Scan for the cell matching the given text and deliver its [X, Y] coordinate at center. 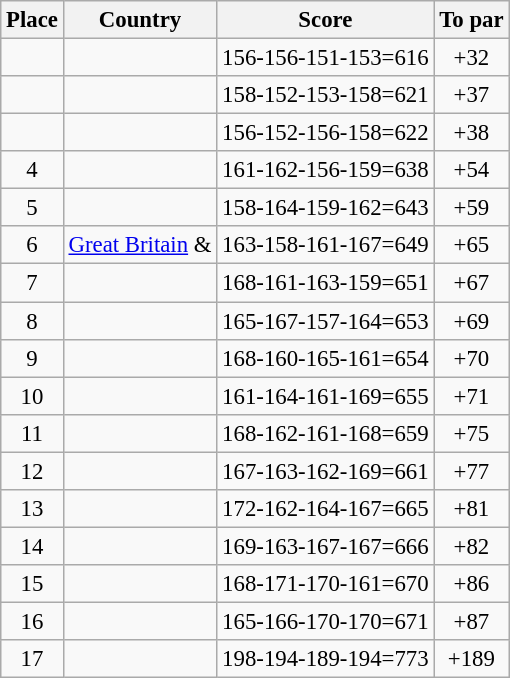
168-162-161-168=659 [326, 433]
+69 [472, 321]
+82 [472, 546]
163-158-161-167=649 [326, 245]
16 [32, 621]
+38 [472, 133]
4 [32, 170]
158-152-153-158=621 [326, 95]
Great Britain & [140, 245]
161-162-156-159=638 [326, 170]
+75 [472, 433]
+32 [472, 58]
Country [140, 20]
+87 [472, 621]
17 [32, 659]
+81 [472, 509]
165-166-170-170=671 [326, 621]
198-194-189-194=773 [326, 659]
12 [32, 471]
+86 [472, 584]
15 [32, 584]
168-171-170-161=670 [326, 584]
10 [32, 396]
Score [326, 20]
14 [32, 546]
+65 [472, 245]
+71 [472, 396]
169-163-167-167=666 [326, 546]
+59 [472, 208]
168-161-163-159=651 [326, 283]
158-164-159-162=643 [326, 208]
165-167-157-164=653 [326, 321]
To par [472, 20]
7 [32, 283]
156-152-156-158=622 [326, 133]
11 [32, 433]
+70 [472, 358]
167-163-162-169=661 [326, 471]
8 [32, 321]
Place [32, 20]
+77 [472, 471]
+189 [472, 659]
5 [32, 208]
9 [32, 358]
+37 [472, 95]
13 [32, 509]
161-164-161-169=655 [326, 396]
172-162-164-167=665 [326, 509]
+67 [472, 283]
+54 [472, 170]
156-156-151-153=616 [326, 58]
168-160-165-161=654 [326, 358]
6 [32, 245]
